Scan for the cell matching the given text and deliver its [x, y] coordinate at center. 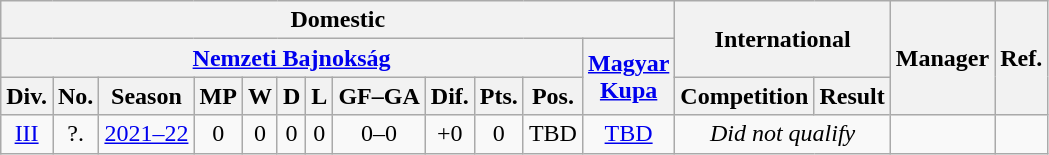
MP [218, 96]
W [260, 96]
Pts. [498, 96]
0–0 [379, 134]
III [27, 134]
Ref. [1022, 58]
?. [75, 134]
Result [852, 96]
No. [75, 96]
MagyarKupa [628, 77]
Season [146, 96]
GF–GA [379, 96]
Pos. [552, 96]
Div. [27, 96]
D [291, 96]
Did not qualify [782, 134]
Manager [942, 58]
L [320, 96]
Dif. [450, 96]
2021–22 [146, 134]
Nemzeti Bajnokság [292, 58]
International [782, 39]
Competition [744, 96]
Domestic [338, 20]
+0 [450, 134]
